Return [X, Y] of the center of cell containing provided text 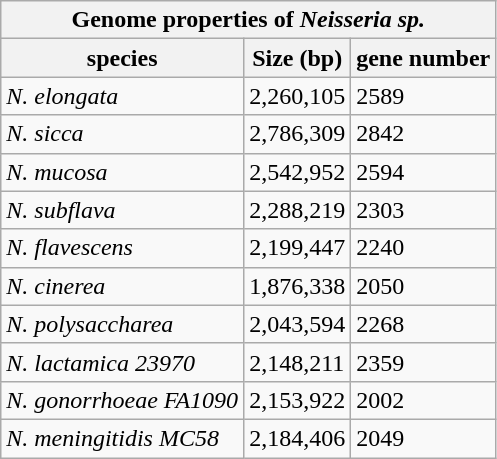
2,542,952 [298, 172]
2303 [424, 210]
2,288,219 [298, 210]
Genome properties of Neisseria sp. [248, 20]
2,260,105 [298, 96]
1,876,338 [298, 286]
2,786,309 [298, 134]
N. sicca [122, 134]
N. flavescens [122, 248]
2,043,594 [298, 324]
2,148,211 [298, 362]
2,199,447 [298, 248]
2268 [424, 324]
2359 [424, 362]
2,153,922 [298, 400]
N. subflava [122, 210]
2050 [424, 286]
2589 [424, 96]
2002 [424, 400]
gene number [424, 58]
2049 [424, 438]
N. meningitidis MC58 [122, 438]
N. polysaccharea [122, 324]
2,184,406 [298, 438]
Size (bp) [298, 58]
N. cinerea [122, 286]
2842 [424, 134]
N. gonorrhoeae FA1090 [122, 400]
N. elongata [122, 96]
2240 [424, 248]
species [122, 58]
2594 [424, 172]
N. lactamica 23970 [122, 362]
N. mucosa [122, 172]
